Provide the [X, Y] coordinate of the cell's center where the given text is located.  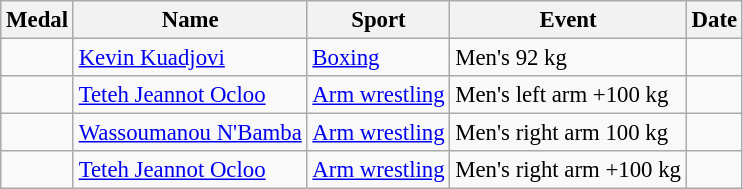
Men's right arm 100 kg [568, 133]
Medal [38, 20]
Wassoumanou N'Bamba [190, 133]
Men's left arm +100 kg [568, 95]
Men's right arm +100 kg [568, 170]
Name [190, 20]
Kevin Kuadjovi [190, 58]
Men's 92 kg [568, 58]
Sport [378, 20]
Boxing [378, 58]
Date [714, 20]
Event [568, 20]
